Search for the cell housing the specified text and yield its (x, y) center coordinate. 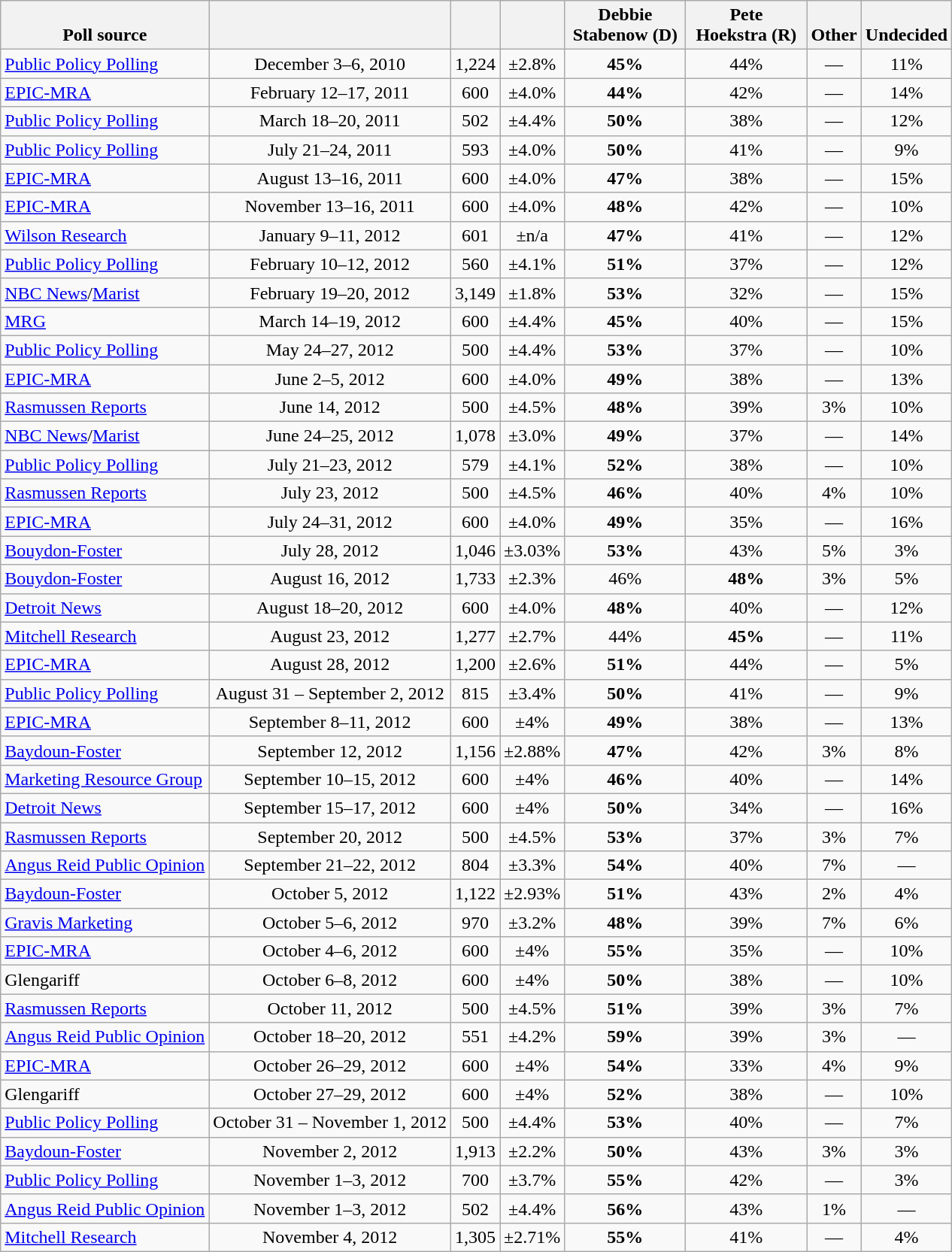
Marketing Resource Group (105, 779)
59% (626, 1037)
±3.2% (532, 923)
1,078 (475, 436)
1,913 (475, 1151)
August 28, 2012 (330, 665)
Poll source (105, 26)
MRG (105, 321)
August 13–16, 2011 (330, 178)
56% (626, 1208)
July 23, 2012 (330, 493)
July 21–23, 2012 (330, 465)
October 31 – November 1, 2012 (330, 1123)
593 (475, 150)
September 10–15, 2012 (330, 779)
1,200 (475, 665)
July 28, 2012 (330, 550)
October 5, 2012 (330, 894)
700 (475, 1180)
July 24–31, 2012 (330, 522)
October 6–8, 2012 (330, 980)
February 10–12, 2012 (330, 264)
±2.7% (532, 636)
Undecided (906, 26)
September 15–17, 2012 (330, 808)
PeteHoekstra (R) (746, 26)
33% (746, 1066)
October 18–20, 2012 (330, 1037)
±3.0% (532, 436)
±2.71% (532, 1237)
June 2–5, 2012 (330, 378)
1,305 (475, 1237)
34% (746, 808)
1,046 (475, 550)
October 27–29, 2012 (330, 1094)
May 24–27, 2012 (330, 350)
Gravis Marketing (105, 923)
601 (475, 235)
August 23, 2012 (330, 636)
815 (475, 693)
1,224 (475, 64)
March 18–20, 2011 (330, 121)
±4.2% (532, 1037)
September 12, 2012 (330, 750)
±1.8% (532, 293)
September 20, 2012 (330, 837)
February 12–17, 2011 (330, 92)
September 8–11, 2012 (330, 722)
December 3–6, 2010 (330, 64)
970 (475, 923)
November 13–16, 2011 (330, 207)
±3.3% (532, 865)
February 19–20, 2012 (330, 293)
±2.88% (532, 750)
6% (906, 923)
September 21–22, 2012 (330, 865)
1,733 (475, 579)
560 (475, 264)
32% (746, 293)
August 18–20, 2012 (330, 608)
October 5–6, 2012 (330, 923)
3,149 (475, 293)
August 16, 2012 (330, 579)
±2.6% (532, 665)
June 24–25, 2012 (330, 436)
July 21–24, 2011 (330, 150)
Other (834, 26)
June 14, 2012 (330, 408)
2% (834, 894)
±3.03% (532, 550)
8% (906, 750)
October 4–6, 2012 (330, 951)
±n/a (532, 235)
March 14–19, 2012 (330, 321)
804 (475, 865)
551 (475, 1037)
±2.8% (532, 64)
±3.7% (532, 1180)
October 26–29, 2012 (330, 1066)
August 31 – September 2, 2012 (330, 693)
1% (834, 1208)
November 4, 2012 (330, 1237)
±2.93% (532, 894)
1,156 (475, 750)
1,277 (475, 636)
±2.3% (532, 579)
Wilson Research (105, 235)
January 9–11, 2012 (330, 235)
1,122 (475, 894)
±3.4% (532, 693)
DebbieStabenow (D) (626, 26)
November 2, 2012 (330, 1151)
±2.2% (532, 1151)
October 11, 2012 (330, 1008)
579 (475, 465)
